Identify which cell holds the provided text, then report its (x, y) central coordinate. 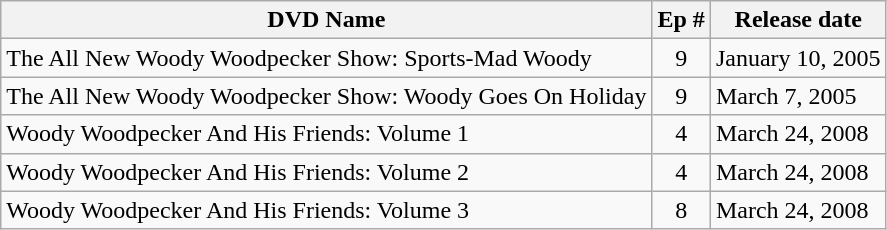
Woody Woodpecker And His Friends: Volume 1 (326, 134)
Woody Woodpecker And His Friends: Volume 3 (326, 210)
Woody Woodpecker And His Friends: Volume 2 (326, 172)
January 10, 2005 (798, 58)
The All New Woody Woodpecker Show: Sports-Mad Woody (326, 58)
8 (681, 210)
March 7, 2005 (798, 96)
The All New Woody Woodpecker Show: Woody Goes On Holiday (326, 96)
Release date (798, 20)
Ep # (681, 20)
DVD Name (326, 20)
